Return the (X, Y) coordinate for the center point of the cell that contains the specified text.  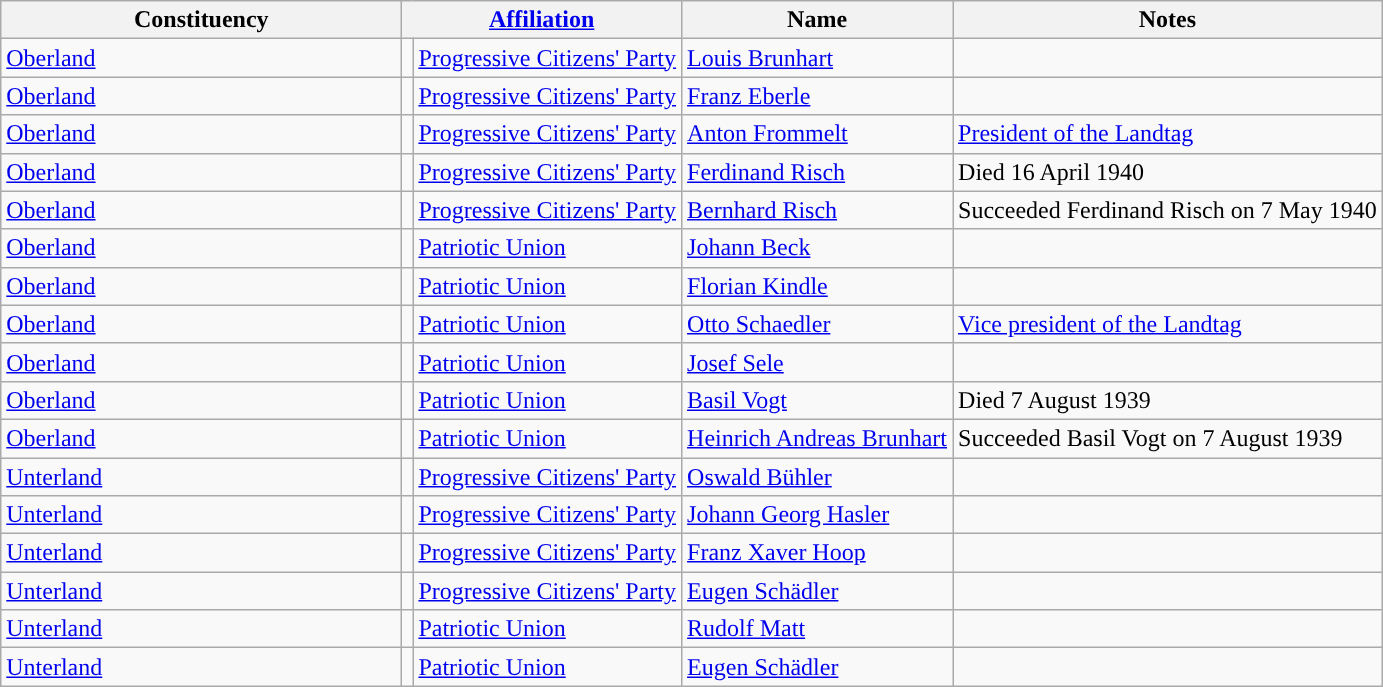
Florian Kindle (818, 286)
Succeeded Basil Vogt on 7 August 1939 (1168, 438)
Franz Xaver Hoop (818, 553)
Constituency (202, 20)
Johann Beck (818, 248)
Vice president of the Landtag (1168, 324)
Rudolf Matt (818, 629)
Name (818, 20)
Bernhard Risch (818, 210)
Louis Brunhart (818, 58)
Anton Frommelt (818, 134)
Ferdinand Risch (818, 172)
Franz Eberle (818, 96)
Heinrich Andreas Brunhart (818, 438)
Oswald Bühler (818, 477)
Died 16 April 1940 (1168, 172)
Johann Georg Hasler (818, 515)
Died 7 August 1939 (1168, 400)
Affiliation (542, 20)
President of the Landtag (1168, 134)
Notes (1168, 20)
Basil Vogt (818, 400)
Josef Sele (818, 362)
Otto Schaedler (818, 324)
Succeeded Ferdinand Risch on 7 May 1940 (1168, 210)
